Locate the cell with the specified text and output its (x, y) center coordinate. 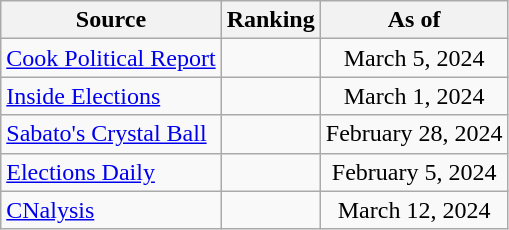
Inside Elections (111, 96)
Sabato's Crystal Ball (111, 134)
March 12, 2024 (414, 210)
Cook Political Report (111, 58)
Elections Daily (111, 172)
Ranking (270, 20)
Source (111, 20)
February 5, 2024 (414, 172)
February 28, 2024 (414, 134)
CNalysis (111, 210)
As of (414, 20)
March 1, 2024 (414, 96)
March 5, 2024 (414, 58)
